Return (X, Y) of the center of cell containing provided text 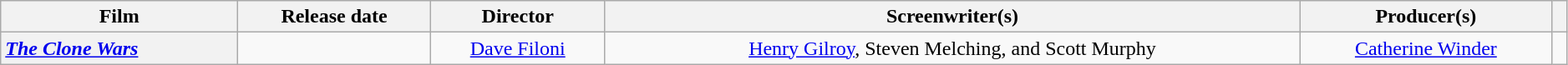
Screenwriter(s) (952, 17)
Dave Filoni (518, 48)
Film (119, 17)
Director (518, 17)
Producer(s) (1426, 17)
Release date (334, 17)
The Clone Wars (119, 48)
Henry Gilroy, Steven Melching, and Scott Murphy (952, 48)
Catherine Winder (1426, 48)
